From the cell containing the given text, extract its center point as [x, y] coordinate. 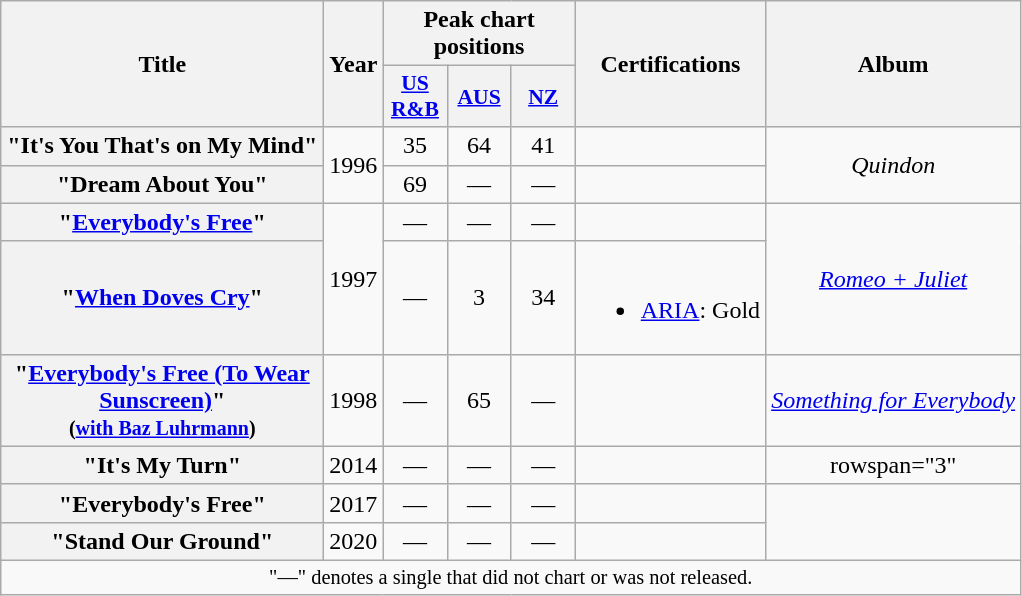
Year [354, 64]
rowspan="3" [894, 465]
34 [543, 298]
69 [415, 184]
"It's You That's on My Mind" [162, 146]
Something for Everybody [894, 400]
Peak chart positions [479, 34]
2014 [354, 465]
1998 [354, 400]
Album [894, 64]
Certifications [670, 64]
"Dream About You" [162, 184]
3 [479, 298]
1996 [354, 165]
US R&B [415, 96]
Romeo + Juliet [894, 278]
64 [479, 146]
2020 [354, 541]
41 [543, 146]
"When Doves Cry" [162, 298]
"Everybody's Free (To Wear Sunscreen)"(with Baz Luhrmann) [162, 400]
"It's My Turn" [162, 465]
Quindon [894, 165]
ARIA: Gold [670, 298]
NZ [543, 96]
"—" denotes a single that did not chart or was not released. [511, 577]
AUS [479, 96]
2017 [354, 503]
"Stand Our Ground" [162, 541]
35 [415, 146]
1997 [354, 278]
65 [479, 400]
Title [162, 64]
